Determine the (X, Y) coordinate at the center of the cell enclosing the given text.  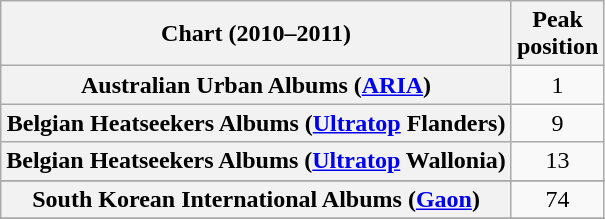
South Korean International Albums (Gaon) (256, 199)
Belgian Heatseekers Albums (Ultratop Flanders) (256, 123)
1 (557, 85)
74 (557, 199)
Peakposition (557, 34)
Belgian Heatseekers Albums (Ultratop Wallonia) (256, 161)
9 (557, 123)
13 (557, 161)
Australian Urban Albums (ARIA) (256, 85)
Chart (2010–2011) (256, 34)
